Identify which cell holds the provided text, then report its [x, y] central coordinate. 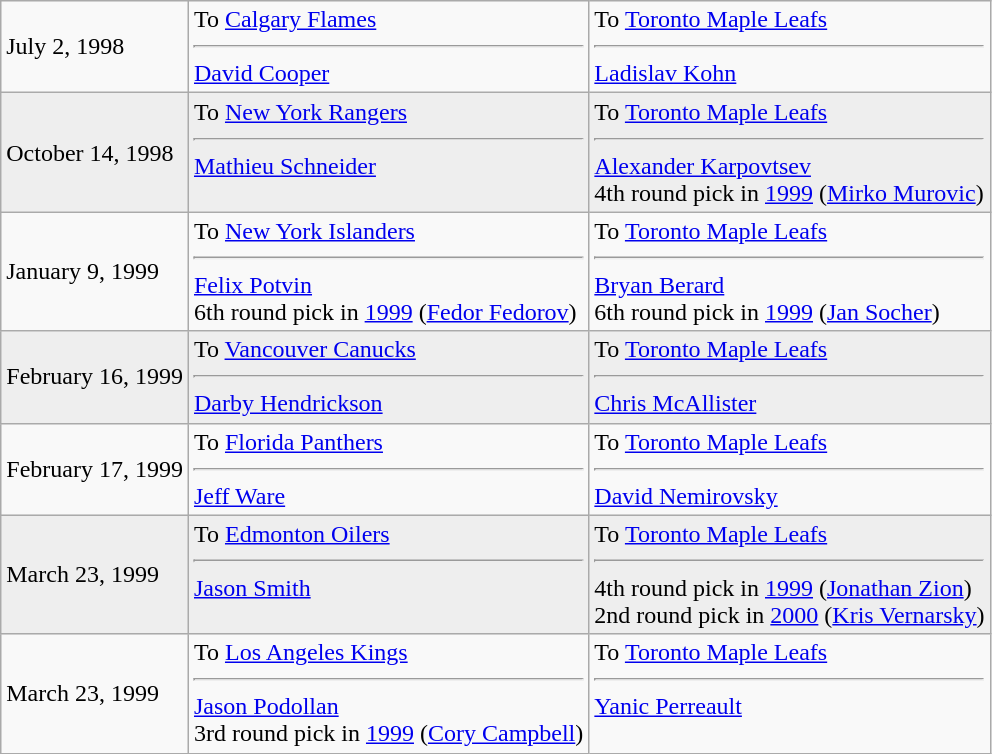
To Toronto Maple LeafsAlexander Karpovtsev 4th round pick in 1999 (Mirko Murovic) [790, 152]
To Toronto Maple LeafsChris McAllister [790, 377]
To Toronto Maple Leafs4th round pick in 1999 (Jonathan Zion) 2nd round pick in 2000 (Kris Vernarsky) [790, 574]
To Florida PanthersJeff Ware [388, 469]
To New York IslandersFelix Potvin 6th round pick in 1999 (Fedor Fedorov) [388, 272]
October 14, 1998 [95, 152]
To Toronto Maple LeafsDavid Nemirovsky [790, 469]
February 16, 1999 [95, 377]
To Edmonton OilersJason Smith [388, 574]
To Toronto Maple LeafsLadislav Kohn [790, 47]
February 17, 1999 [95, 469]
To Toronto Maple LeafsYanic Perreault [790, 694]
To Los Angeles KingsJason Podollan 3rd round pick in 1999 (Cory Campbell) [388, 694]
January 9, 1999 [95, 272]
To New York RangersMathieu Schneider [388, 152]
To Calgary FlamesDavid Cooper [388, 47]
To Toronto Maple LeafsBryan Berard 6th round pick in 1999 (Jan Socher) [790, 272]
July 2, 1998 [95, 47]
To Vancouver CanucksDarby Hendrickson [388, 377]
